Provide the (X, Y) coordinate of the cell's center where the given text is located.  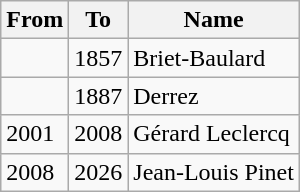
Name (214, 20)
2026 (98, 172)
Derrez (214, 96)
Jean-Louis Pinet (214, 172)
From (35, 20)
1857 (98, 58)
Briet-Baulard (214, 58)
Gérard Leclercq (214, 134)
To (98, 20)
2001 (35, 134)
1887 (98, 96)
